Determine the (X, Y) coordinate at the center of the cell enclosing the given text.  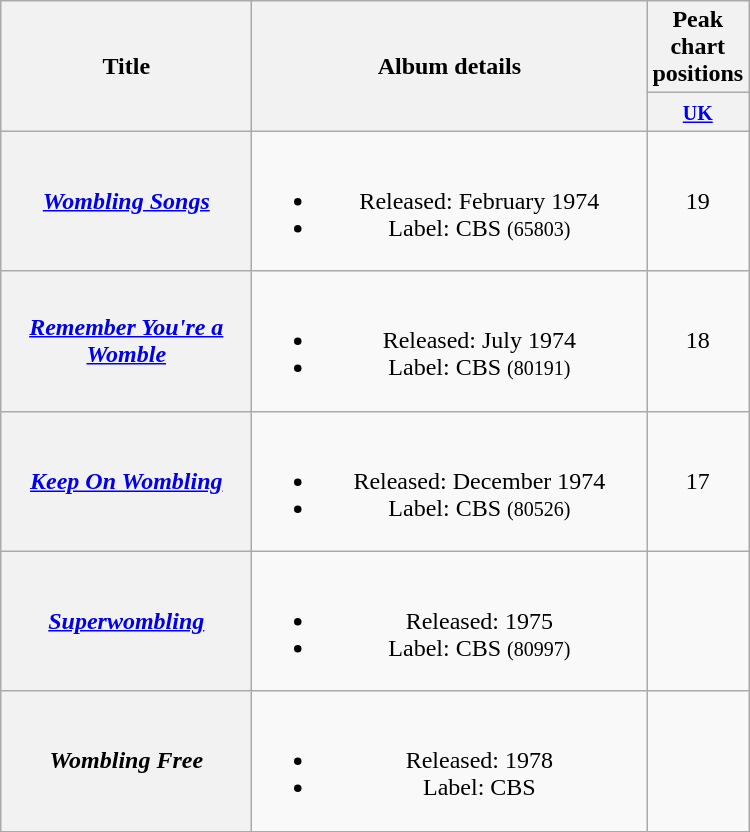
UK (698, 112)
Released: December 1974Label: CBS (80526) (450, 481)
19 (698, 201)
Wombling Songs (126, 201)
Released: 1978Label: CBS (450, 761)
Wombling Free (126, 761)
17 (698, 481)
Released: February 1974Label: CBS (65803) (450, 201)
18 (698, 341)
Released: July 1974Label: CBS (80191) (450, 341)
Peak chart positions (698, 47)
Released: 1975Label: CBS (80997) (450, 621)
Title (126, 66)
Keep On Wombling (126, 481)
Album details (450, 66)
Remember You're a Womble (126, 341)
Superwombling (126, 621)
